From the cell containing the given text, extract its center point as [X, Y] coordinate. 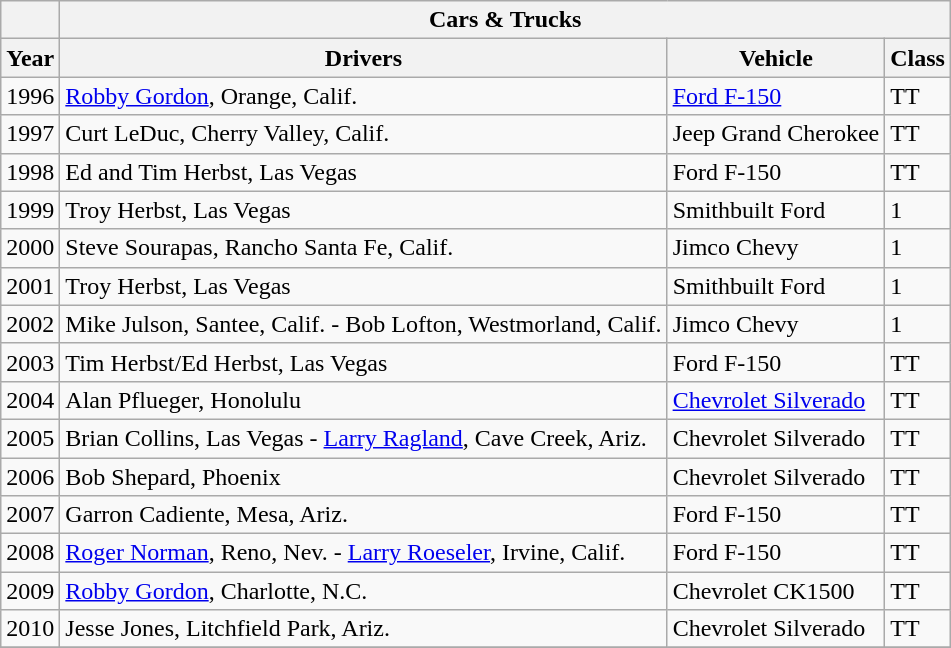
2000 [30, 248]
1996 [30, 96]
Robby Gordon, Orange, Calif. [364, 96]
Drivers [364, 58]
Alan Pflueger, Honolulu [364, 400]
Cars & Trucks [506, 20]
2001 [30, 286]
1999 [30, 210]
Steve Sourapas, Rancho Santa Fe, Calif. [364, 248]
Jeep Grand Cherokee [776, 134]
2007 [30, 515]
1997 [30, 134]
Vehicle [776, 58]
Bob Shepard, Phoenix [364, 477]
2008 [30, 553]
Robby Gordon, Charlotte, N.C. [364, 591]
Ed and Tim Herbst, Las Vegas [364, 172]
Tim Herbst/Ed Herbst, Las Vegas [364, 362]
Mike Julson, Santee, Calif. - Bob Lofton, Westmorland, Calif. [364, 324]
Year [30, 58]
Chevrolet CK1500 [776, 591]
Curt LeDuc, Cherry Valley, Calif. [364, 134]
2009 [30, 591]
Brian Collins, Las Vegas - Larry Ragland, Cave Creek, Ariz. [364, 438]
1998 [30, 172]
Roger Norman, Reno, Nev. - Larry Roeseler, Irvine, Calif. [364, 553]
Class [918, 58]
2003 [30, 362]
2004 [30, 400]
2010 [30, 629]
2005 [30, 438]
Garron Cadiente, Mesa, Ariz. [364, 515]
Jesse Jones, Litchfield Park, Ariz. [364, 629]
2006 [30, 477]
2002 [30, 324]
